Search for the cell housing the specified text and yield its (x, y) center coordinate. 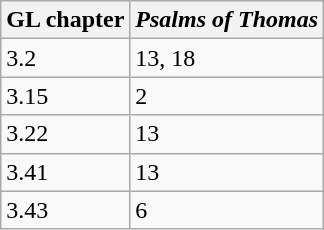
3.2 (66, 58)
3.41 (66, 172)
3.22 (66, 134)
GL chapter (66, 20)
13, 18 (227, 58)
6 (227, 210)
3.43 (66, 210)
Psalms of Thomas (227, 20)
2 (227, 96)
3.15 (66, 96)
